From the cell containing the given text, extract its center point as (X, Y) coordinate. 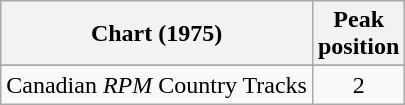
Chart (1975) (157, 34)
2 (358, 85)
Canadian RPM Country Tracks (157, 85)
Peakposition (358, 34)
